Scan for the cell matching the given text and deliver its [x, y] coordinate at center. 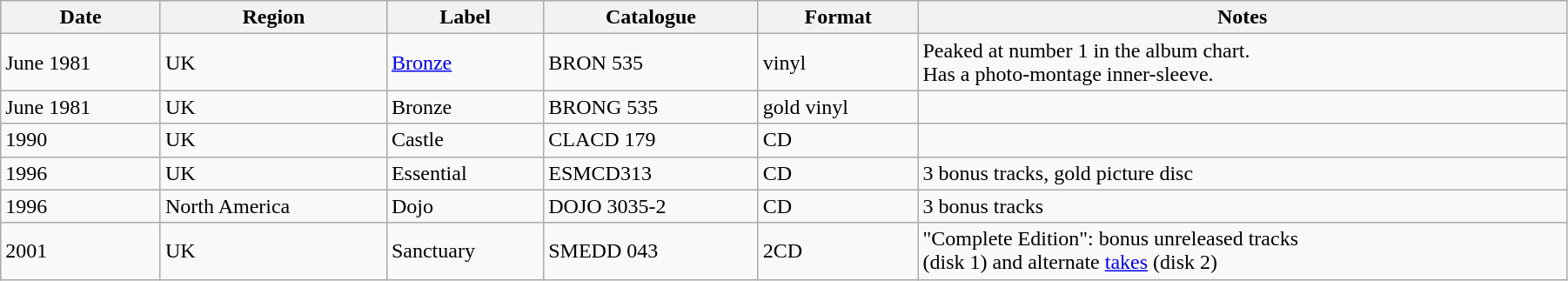
2CD [838, 251]
Region [273, 17]
Sanctuary [465, 251]
Notes [1243, 17]
North America [273, 206]
CLACD 179 [651, 140]
2001 [81, 251]
1990 [81, 140]
gold vinyl [838, 107]
ESMCD313 [651, 173]
vinyl [838, 63]
Essential [465, 173]
3 bonus tracks, gold picture disc [1243, 173]
Date [81, 17]
Format [838, 17]
Catalogue [651, 17]
Peaked at number 1 in the album chart.Has a photo-montage inner-sleeve. [1243, 63]
3 bonus tracks [1243, 206]
Dojo [465, 206]
Label [465, 17]
BRON 535 [651, 63]
SMEDD 043 [651, 251]
BRONG 535 [651, 107]
Castle [465, 140]
"Complete Edition": bonus unreleased tracks(disk 1) and alternate takes (disk 2) [1243, 251]
DOJO 3035-2 [651, 206]
